Return (x, y) of the center of cell containing provided text 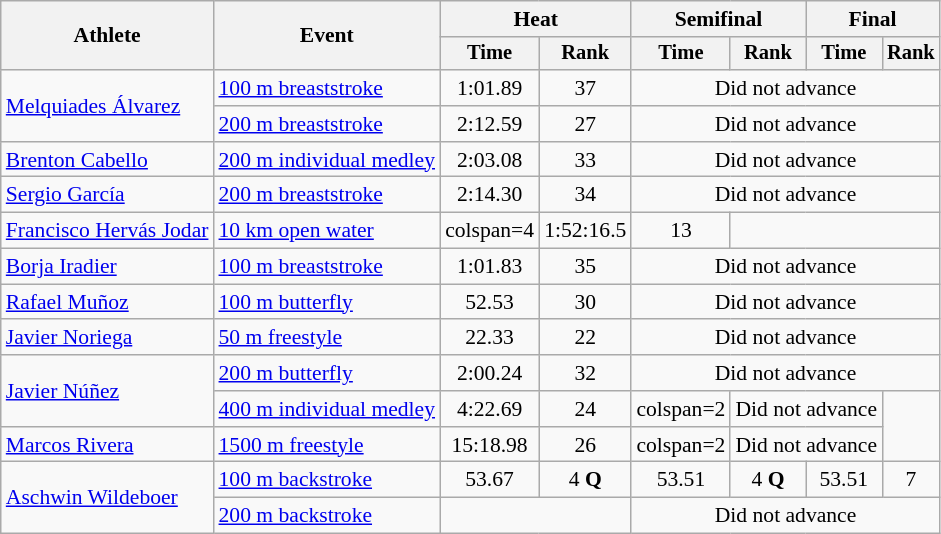
2:12.59 (490, 124)
Semifinal (718, 19)
2:00.24 (490, 373)
32 (585, 373)
1500 m freestyle (326, 445)
2:03.08 (490, 160)
35 (585, 267)
Rafael Muñoz (108, 302)
50 m freestyle (326, 338)
10 km open water (326, 231)
100 m butterfly (326, 302)
26 (585, 445)
52.53 (490, 302)
15:18.98 (490, 445)
400 m individual medley (326, 409)
Athlete (108, 36)
22.33 (490, 338)
22 (585, 338)
13 (680, 231)
7 (911, 480)
30 (585, 302)
100 m backstroke (326, 480)
Borja Iradier (108, 267)
Sergio García (108, 195)
53.67 (490, 480)
24 (585, 409)
Heat (536, 19)
Francisco Hervás Jodar (108, 231)
1:01.89 (490, 88)
Marcos Rivera (108, 445)
27 (585, 124)
1:52:16.5 (585, 231)
colspan=4 (490, 231)
2:14.30 (490, 195)
37 (585, 88)
200 m backstroke (326, 516)
34 (585, 195)
200 m individual medley (326, 160)
Event (326, 36)
33 (585, 160)
4:22.69 (490, 409)
Brenton Cabello (108, 160)
200 m butterfly (326, 373)
Javier Noriega (108, 338)
Javier Núñez (108, 390)
Final (873, 19)
1:01.83 (490, 267)
Aschwin Wildeboer (108, 498)
Melquiades Álvarez (108, 106)
